Output the (x, y) coordinate of the center of the cell containing the given text.  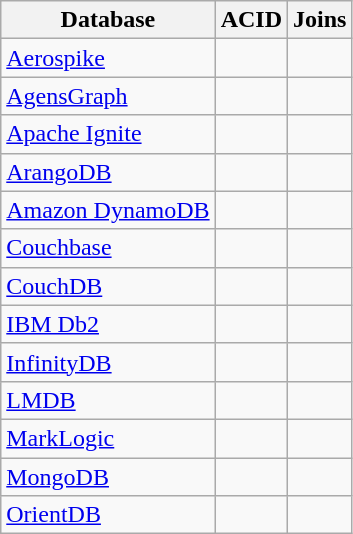
MarkLogic (108, 438)
OrientDB (108, 515)
CouchDB (108, 286)
AgensGraph (108, 96)
MongoDB (108, 477)
Amazon DynamoDB (108, 210)
InfinityDB (108, 362)
Aerospike (108, 58)
Joins (320, 20)
LMDB (108, 400)
Couchbase (108, 248)
Apache Ignite (108, 134)
ACID (251, 20)
Database (108, 20)
IBM Db2 (108, 324)
ArangoDB (108, 172)
